Locate the cell with the specified text and output its (X, Y) center coordinate. 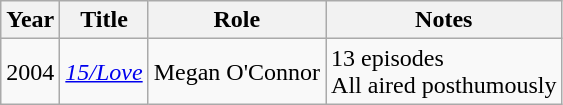
15/Love (104, 72)
13 episodesAll aired posthumously (444, 72)
Notes (444, 20)
Megan O'Connor (236, 72)
Title (104, 20)
Year (30, 20)
Role (236, 20)
2004 (30, 72)
